Locate the cell with the specified text and output its [x, y] center coordinate. 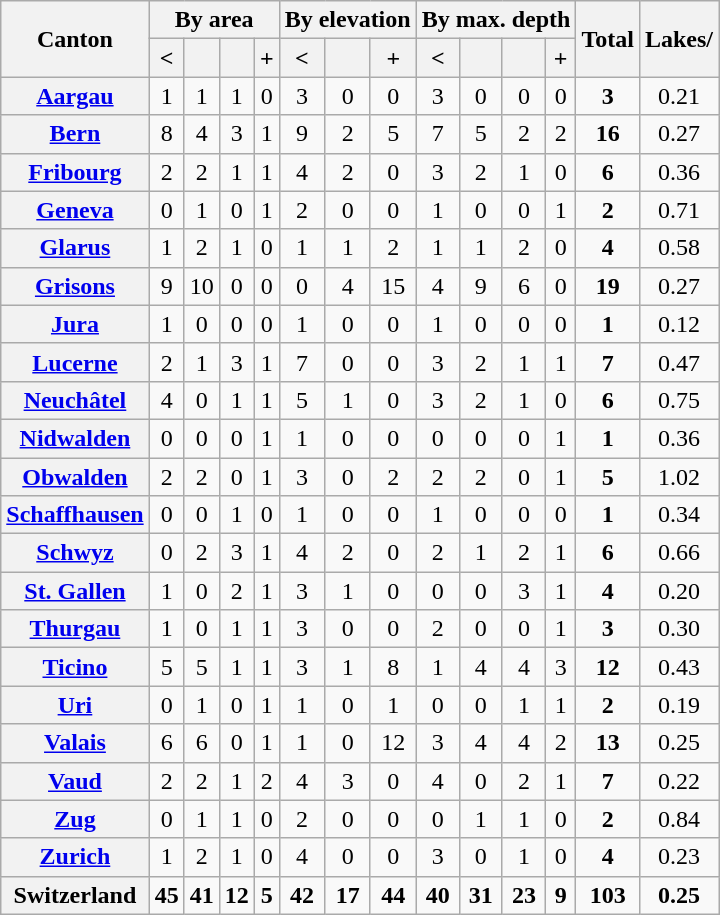
16 [608, 134]
1.02 [678, 477]
44 [393, 895]
0.12 [678, 324]
Uri [75, 705]
103 [608, 895]
By max. depth [496, 20]
0.21 [678, 96]
By elevation [348, 20]
23 [524, 895]
By area [214, 20]
Bern [75, 134]
31 [480, 895]
Lucerne [75, 362]
Switzerland [75, 895]
Vaud [75, 781]
40 [438, 895]
10 [202, 286]
Glarus [75, 248]
0.84 [678, 819]
0.23 [678, 857]
42 [302, 895]
0.47 [678, 362]
Total [608, 39]
Ticino [75, 667]
Lakes/ [678, 39]
17 [348, 895]
Obwalden [75, 477]
15 [393, 286]
Geneva [75, 210]
0.66 [678, 553]
St. Gallen [75, 591]
0.71 [678, 210]
Fribourg [75, 172]
0.75 [678, 400]
0.20 [678, 591]
Aargau [75, 96]
Nidwalden [75, 438]
Zurich [75, 857]
Schaffhausen [75, 515]
0.30 [678, 629]
Jura [75, 324]
0.34 [678, 515]
0.22 [678, 781]
Canton [75, 39]
Valais [75, 743]
45 [166, 895]
19 [608, 286]
Zug [75, 819]
0.19 [678, 705]
Grisons [75, 286]
Thurgau [75, 629]
Neuchâtel [75, 400]
0.43 [678, 667]
41 [202, 895]
0.58 [678, 248]
Schwyz [75, 553]
13 [608, 743]
